Output the (X, Y) coordinate of the center of the cell containing the given text.  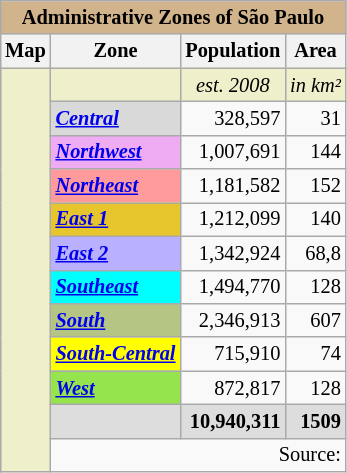
Central (116, 118)
1,181,582 (232, 186)
Map (25, 51)
est. 2008 (232, 85)
East 2 (116, 253)
1509 (316, 421)
152 (316, 186)
West (116, 388)
East 1 (116, 219)
Northeast (116, 186)
Source: (198, 455)
Area (316, 51)
2,346,913 (232, 320)
South (116, 320)
in km² (316, 85)
Southeast (116, 287)
1,212,099 (232, 219)
10,940,311 (232, 421)
144 (316, 152)
74 (316, 354)
Population (232, 51)
1,342,924 (232, 253)
140 (316, 219)
68,8 (316, 253)
1,007,691 (232, 152)
Administrative Zones of São Paulo (173, 17)
872,817 (232, 388)
31 (316, 118)
Northwest (116, 152)
328,597 (232, 118)
1,494,770 (232, 287)
Zone (116, 51)
South-Central (116, 354)
715,910 (232, 354)
607 (316, 320)
